Search for the cell housing the specified text and yield its [x, y] center coordinate. 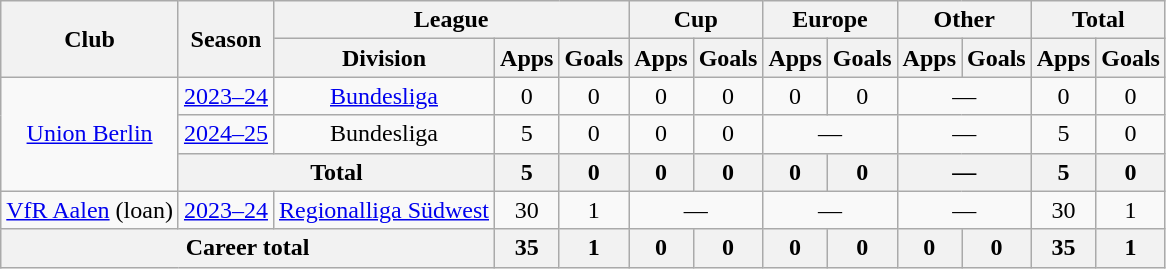
League [450, 20]
2024–25 [226, 134]
Union Berlin [90, 134]
VfR Aalen (loan) [90, 210]
Club [90, 39]
Career total [248, 248]
Other [964, 20]
Europe [830, 20]
Cup [696, 20]
Season [226, 39]
Division [384, 58]
Regionalliga Südwest [384, 210]
